Search for the cell housing the specified text and yield its (x, y) center coordinate. 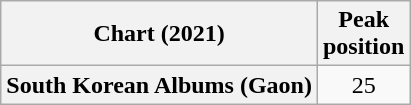
25 (363, 85)
Peakposition (363, 34)
South Korean Albums (Gaon) (160, 85)
Chart (2021) (160, 34)
